Locate the cell with the specified text and output its [x, y] center coordinate. 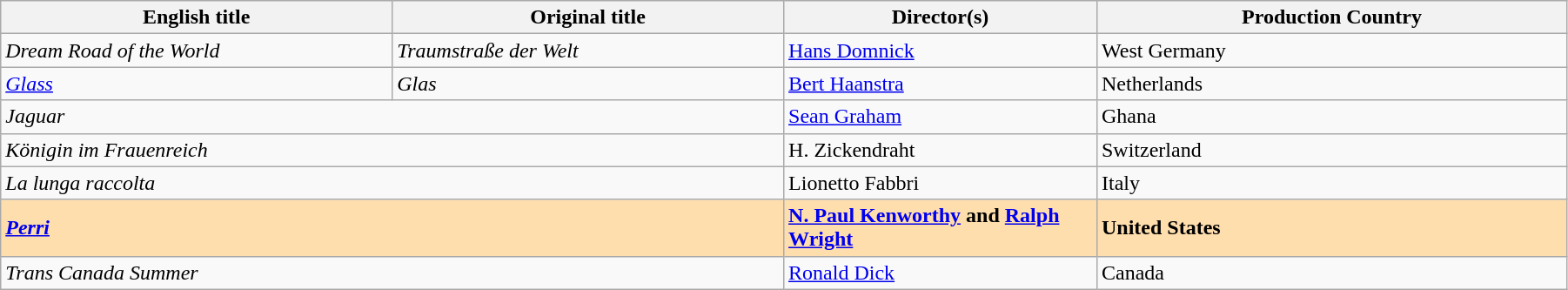
Director(s) [941, 17]
Jaguar [392, 117]
Lionetto Fabbri [941, 183]
Glass [197, 84]
Original title [588, 17]
Königin im Frauenreich [392, 150]
N. Paul Kenworthy and Ralph Wright [941, 228]
Canada [1331, 273]
Glas [588, 84]
Switzerland [1331, 150]
West Germany [1331, 51]
La lunga raccolta [392, 183]
Perri [392, 228]
Traumstraße der Welt [588, 51]
Italy [1331, 183]
Ronald Dick [941, 273]
H. Zickendraht [941, 150]
Bert Haanstra [941, 84]
Hans Domnick [941, 51]
Ghana [1331, 117]
Trans Canada Summer [392, 273]
English title [197, 17]
Sean Graham [941, 117]
Dream Road of the World [197, 51]
United States [1331, 228]
Production Country [1331, 17]
Netherlands [1331, 84]
